Extract the [x, y] coordinate from the center of the cell holding the provided text.  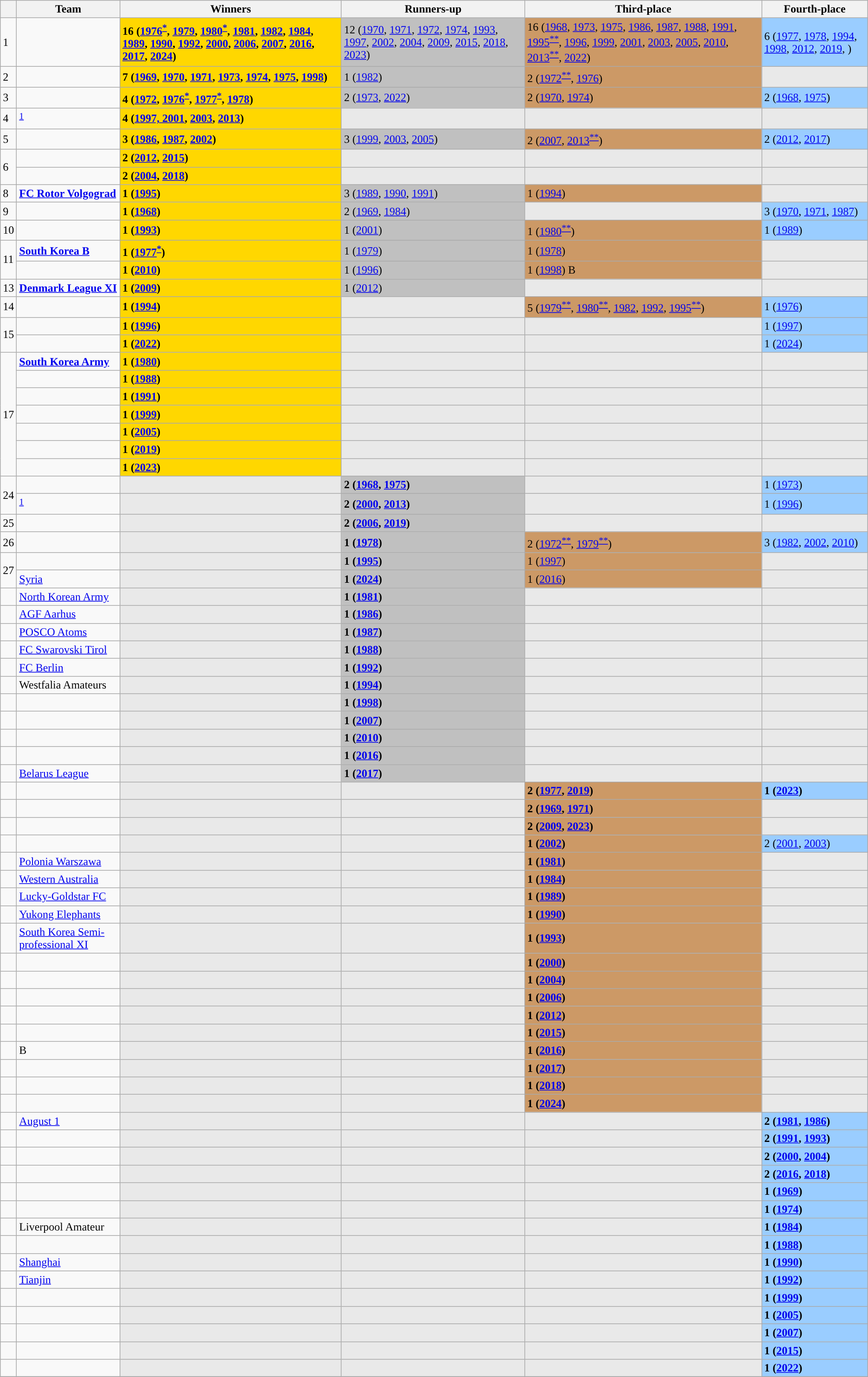
AGF Aarhus [69, 614]
2 (2012, 2017) [815, 139]
12 (1970, 1971, 1972, 1974, 1993, 1997, 2002, 2004, 2009, 2015, 2018, 2023) [433, 43]
2 (1991, 1993) [815, 1139]
1 (1987) [433, 632]
1 (1973) [815, 485]
1 (1976) [815, 307]
1 (1998) [433, 702]
24 [8, 495]
2 (1972**, 1979**) [644, 542]
9 [8, 211]
1 (2009) [230, 288]
2 (2012, 2015) [230, 158]
6 [8, 167]
Lucky-Goldstar FC [69, 897]
1 (2006) [644, 997]
2 (2006, 2019) [433, 523]
B [69, 1051]
Belarus League [69, 773]
5 [8, 139]
Liverpool Amateur [69, 1227]
1 (1980**) [644, 230]
1 (1980) [230, 361]
2 (1969, 1984) [433, 211]
2 (2001, 2003) [815, 844]
FC Berlin [69, 667]
5 (1979**, 1980**, 1982, 1992, 1995**) [644, 307]
Western Australia [69, 879]
2 (1981, 1986) [815, 1121]
25 [8, 523]
4 (1972, 1976*, 1977*, 1978) [230, 97]
1 (2002) [644, 844]
3 (1986, 1987, 2002) [230, 139]
Shanghai [69, 1262]
2 (1969, 1971) [644, 809]
FC Swarovski Tirol [69, 650]
2 (1970, 1974) [644, 97]
1 (2004) [644, 980]
8 [8, 193]
POSCO Atoms [69, 632]
7 (1969, 1970, 1971, 1973, 1974, 1975, 1998) [230, 77]
11 [8, 260]
14 [8, 307]
15 [8, 335]
1 (1982) [433, 77]
27 [8, 570]
South Korea Semi-professional XI [69, 938]
1 (1968) [230, 211]
1 (1998) B [644, 270]
1 (1969) [815, 1192]
16 (1968, 1973, 1975, 1986, 1987, 1988, 1991, 1995**, 1996, 1999, 2001, 2003, 2005, 2010, 2013**, 2022) [644, 43]
2 (1973, 2022) [433, 97]
3 (1982, 2002, 2010) [815, 542]
1 (1977*) [230, 251]
1 (2019) [230, 450]
10 [8, 230]
1 (2000) [644, 962]
17 [8, 414]
Team [69, 9]
13 [8, 288]
Westfalia Amateurs [69, 685]
6 (1977, 1978, 1994, 1998, 2012, 2019, ) [815, 43]
Denmark League XI [69, 288]
Syria [69, 579]
Winners [230, 9]
Third-place [644, 9]
North Korean Army [69, 597]
Tianjin [69, 1280]
2 (2000, 2013) [433, 504]
4 [8, 119]
1 (1979) [433, 251]
3 (1999, 2003, 2005) [433, 139]
1 (1986) [433, 614]
FC Rotor Volgograd [69, 193]
Runners-up [433, 9]
Polonia Warszawa [69, 861]
1 (1991) [230, 396]
2 (2004, 2018) [230, 176]
2 (2016, 2018) [815, 1174]
3 (1989, 1990, 1991) [433, 193]
2 (1977, 2019) [644, 791]
South Korea B [69, 251]
2 (2009, 2023) [644, 826]
South Korea Army [69, 361]
1 (2018) [644, 1086]
3 [8, 97]
2 (2007, 2013**) [644, 139]
1 (1974) [815, 1209]
16 (1976*, 1979, 1980*, 1981, 1982, 1984, 1989, 1990, 1992, 2000, 2006, 2007, 2016, 2017, 2024) [230, 43]
Fourth-place [815, 9]
26 [8, 542]
August 1 [69, 1121]
3 (1970, 1971, 1987) [815, 211]
2 [8, 77]
2 (1972**, 1976) [644, 77]
2 (2000, 2004) [815, 1156]
1 (2001) [433, 230]
4 (1997, 2001, 2003, 2013) [230, 119]
Yukong Elephants [69, 914]
